Output the (x, y) coordinate of the center of the cell containing the given text.  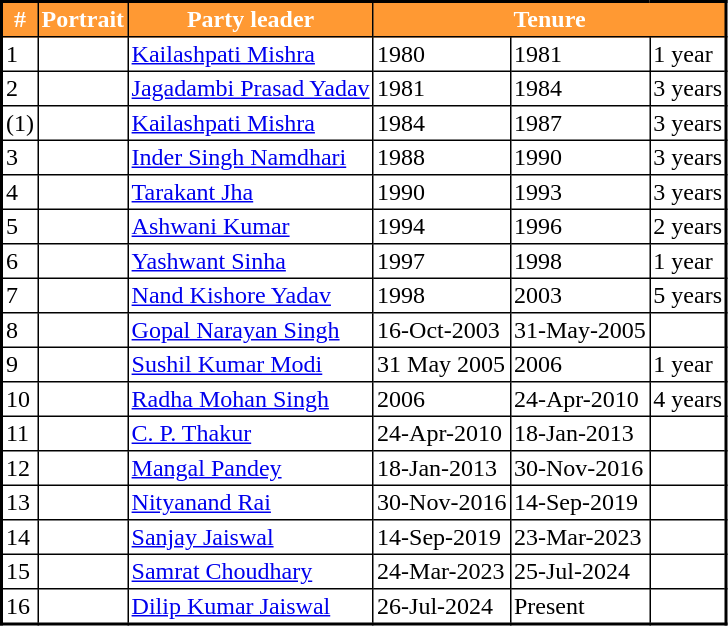
1987 (580, 123)
(1) (20, 123)
Gopal Narayan Singh (250, 330)
12 (20, 468)
3 (20, 157)
Jagadambi Prasad Yadav (250, 88)
Party leader (250, 20)
1997 (442, 261)
6 (20, 261)
16-Oct-2003 (442, 330)
15 (20, 571)
Radha Mohan Singh (250, 399)
9 (20, 364)
7 (20, 295)
14 (20, 537)
C. P. Thakur (250, 433)
1980 (442, 54)
Nityanand Rai (250, 502)
Sushil Kumar Modi (250, 364)
2 (20, 88)
1993 (580, 192)
31-May-2005 (580, 330)
1 (20, 54)
Present (580, 606)
1996 (580, 226)
Dilip Kumar Jaiswal (250, 606)
26-Jul-2024 (442, 606)
5 (20, 226)
Tenure (550, 20)
Ashwani Kumar (250, 226)
8 (20, 330)
16 (20, 606)
13 (20, 502)
Portrait (83, 20)
Inder Singh Namdhari (250, 157)
Sanjay Jaiswal (250, 537)
# (20, 20)
2003 (580, 295)
5 years (688, 295)
4 years (688, 399)
Tarakant Jha (250, 192)
25-Jul-2024 (580, 571)
10 (20, 399)
1994 (442, 226)
11 (20, 433)
Samrat Choudhary (250, 571)
24-Mar-2023 (442, 571)
1988 (442, 157)
23-Mar-2023 (580, 537)
2 years (688, 226)
Yashwant Sinha (250, 261)
Mangal Pandey (250, 468)
Nand Kishore Yadav (250, 295)
4 (20, 192)
31 May 2005 (442, 364)
